Search for the cell housing the specified text and yield its (X, Y) center coordinate. 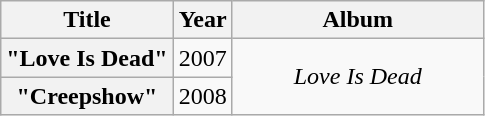
Year (202, 20)
Title (87, 20)
2008 (202, 96)
Album (358, 20)
Love Is Dead (358, 77)
"Creepshow" (87, 96)
2007 (202, 58)
"Love Is Dead" (87, 58)
